Output the (x, y) coordinate of the center of the cell containing the given text.  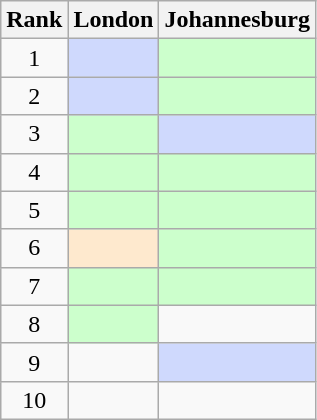
8 (34, 324)
4 (34, 172)
10 (34, 400)
Johannesburg (237, 20)
2 (34, 96)
3 (34, 134)
7 (34, 286)
6 (34, 248)
London (114, 20)
9 (34, 362)
1 (34, 58)
Rank (34, 20)
5 (34, 210)
